Output the (x, y) coordinate of the center of the cell containing the given text.  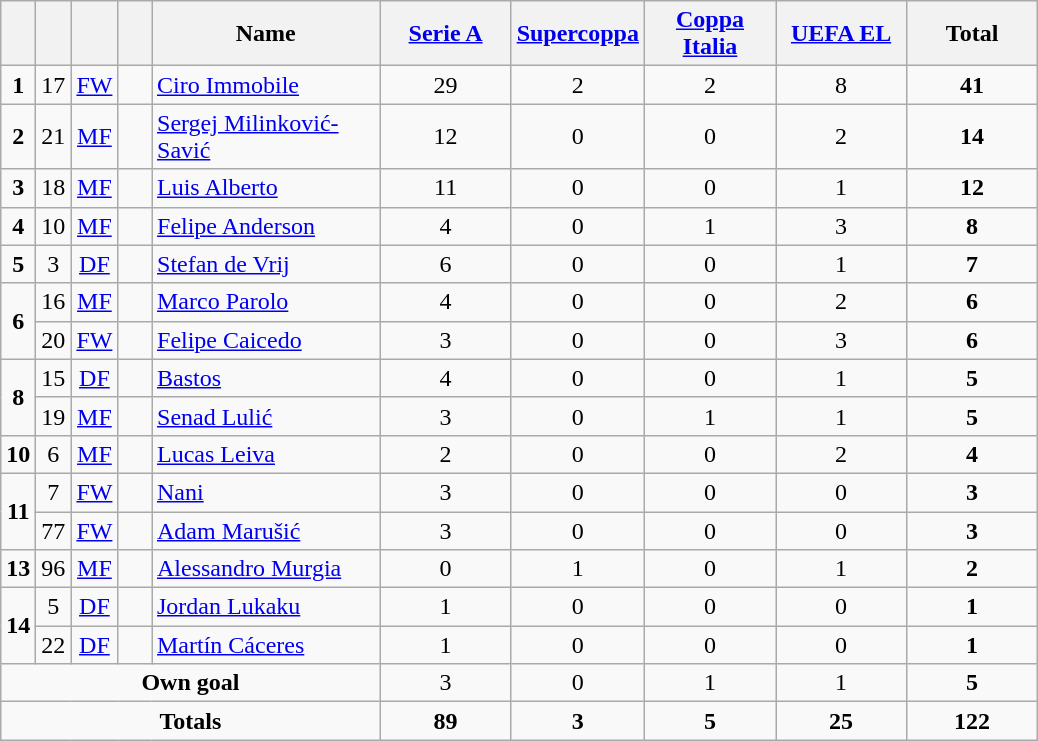
17 (54, 85)
Jordan Lukaku (266, 607)
Nani (266, 492)
Supercoppa (578, 34)
Name (266, 34)
Lucas Leiva (266, 454)
Senad Lulić (266, 416)
15 (54, 378)
Total (972, 34)
41 (972, 85)
22 (54, 645)
Luis Alberto (266, 188)
16 (54, 302)
19 (54, 416)
25 (842, 721)
Sergej Milinković-Savić (266, 136)
Martín Cáceres (266, 645)
Stefan de Vrij (266, 264)
20 (54, 340)
96 (54, 569)
Ciro Immobile (266, 85)
Adam Marušić (266, 531)
Bastos (266, 378)
89 (446, 721)
18 (54, 188)
Own goal (190, 683)
77 (54, 531)
21 (54, 136)
UEFA EL (842, 34)
29 (446, 85)
122 (972, 721)
Marco Parolo (266, 302)
Felipe Anderson (266, 226)
Coppa Italia (710, 34)
Alessandro Murgia (266, 569)
Felipe Caicedo (266, 340)
13 (18, 569)
Serie A (446, 34)
Totals (190, 721)
